Capture the cell that displays the provided text and extract its (X, Y) central coordinate. 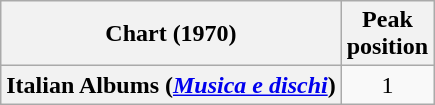
Peakposition (387, 34)
1 (387, 85)
Italian Albums (Musica e dischi) (171, 85)
Chart (1970) (171, 34)
